Extract the [X, Y] coordinate from the center of the cell holding the provided text.  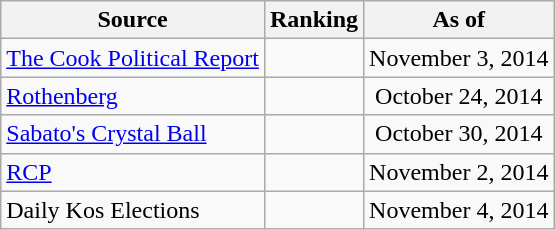
October 24, 2014 [459, 96]
October 30, 2014 [459, 134]
Ranking [314, 20]
Rothenberg [133, 96]
As of [459, 20]
November 3, 2014 [459, 58]
The Cook Political Report [133, 58]
November 2, 2014 [459, 172]
Sabato's Crystal Ball [133, 134]
Daily Kos Elections [133, 210]
Source [133, 20]
RCP [133, 172]
November 4, 2014 [459, 210]
